For the text-containing cell, return its midpoint in [x, y] coordinate format. 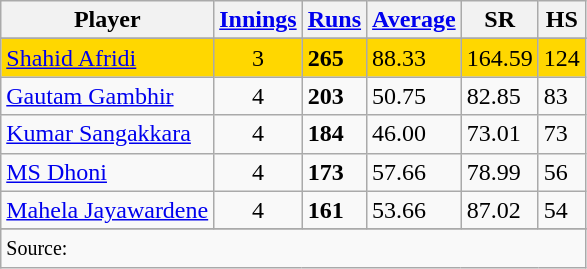
50.75 [414, 96]
265 [334, 58]
161 [334, 210]
Innings [258, 20]
87.02 [500, 210]
Runs [334, 20]
184 [334, 134]
Kumar Sangakkara [108, 134]
SR [500, 20]
73.01 [500, 134]
78.99 [500, 172]
124 [562, 58]
88.33 [414, 58]
57.66 [414, 172]
Shahid Afridi [108, 58]
173 [334, 172]
Source: [294, 248]
164.59 [500, 58]
MS Dhoni [108, 172]
HS [562, 20]
73 [562, 134]
Average [414, 20]
82.85 [500, 96]
56 [562, 172]
53.66 [414, 210]
3 [258, 58]
203 [334, 96]
83 [562, 96]
54 [562, 210]
46.00 [414, 134]
Player [108, 20]
Gautam Gambhir [108, 96]
Mahela Jayawardene [108, 210]
